Output the (X, Y) coordinate of the center of the cell containing the given text.  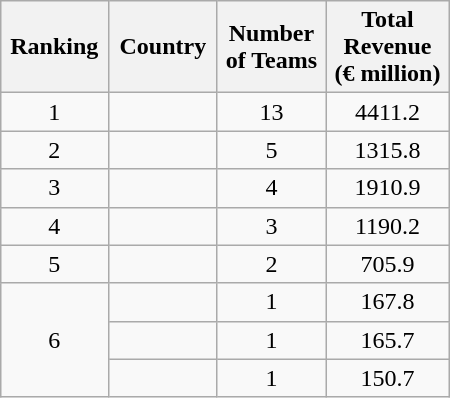
Number of Teams (272, 47)
167.8 (388, 302)
1190.2 (388, 226)
Country (164, 47)
13 (272, 112)
1910.9 (388, 188)
Total Revenue (€ million) (388, 47)
1315.8 (388, 150)
165.7 (388, 340)
Ranking (54, 47)
4411.2 (388, 112)
6 (54, 340)
150.7 (388, 378)
705.9 (388, 264)
